Output the [x, y] coordinate of the center of the cell containing the given text.  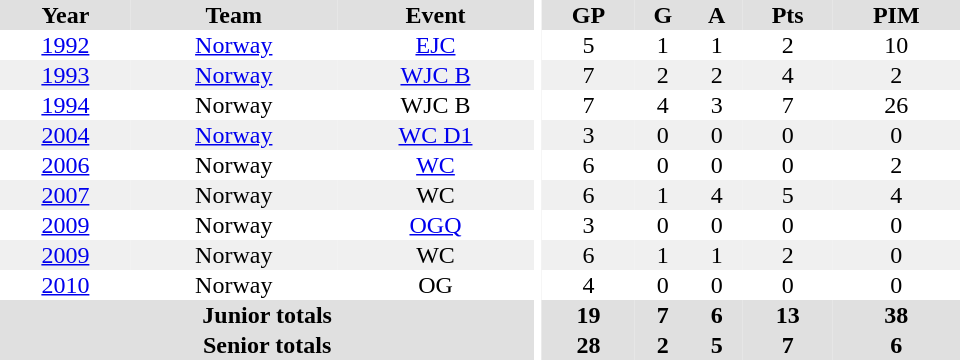
1994 [66, 105]
Event [436, 15]
G [663, 15]
19 [588, 315]
EJC [436, 45]
1993 [66, 75]
2004 [66, 135]
GP [588, 15]
Year [66, 15]
10 [896, 45]
Junior totals [267, 315]
2007 [66, 195]
13 [788, 315]
2010 [66, 285]
OG [436, 285]
28 [588, 345]
26 [896, 105]
OGQ [436, 225]
Team [234, 15]
38 [896, 315]
PIM [896, 15]
2006 [66, 165]
Pts [788, 15]
Senior totals [267, 345]
A [717, 15]
WC D1 [436, 135]
1992 [66, 45]
